Search for the cell housing the specified text and yield its (X, Y) center coordinate. 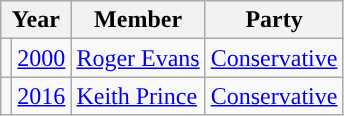
Member (138, 20)
2000 (42, 58)
Year (36, 20)
Roger Evans (138, 58)
Keith Prince (138, 96)
2016 (42, 96)
Party (274, 20)
